From the cell containing the given text, extract its center point as (x, y) coordinate. 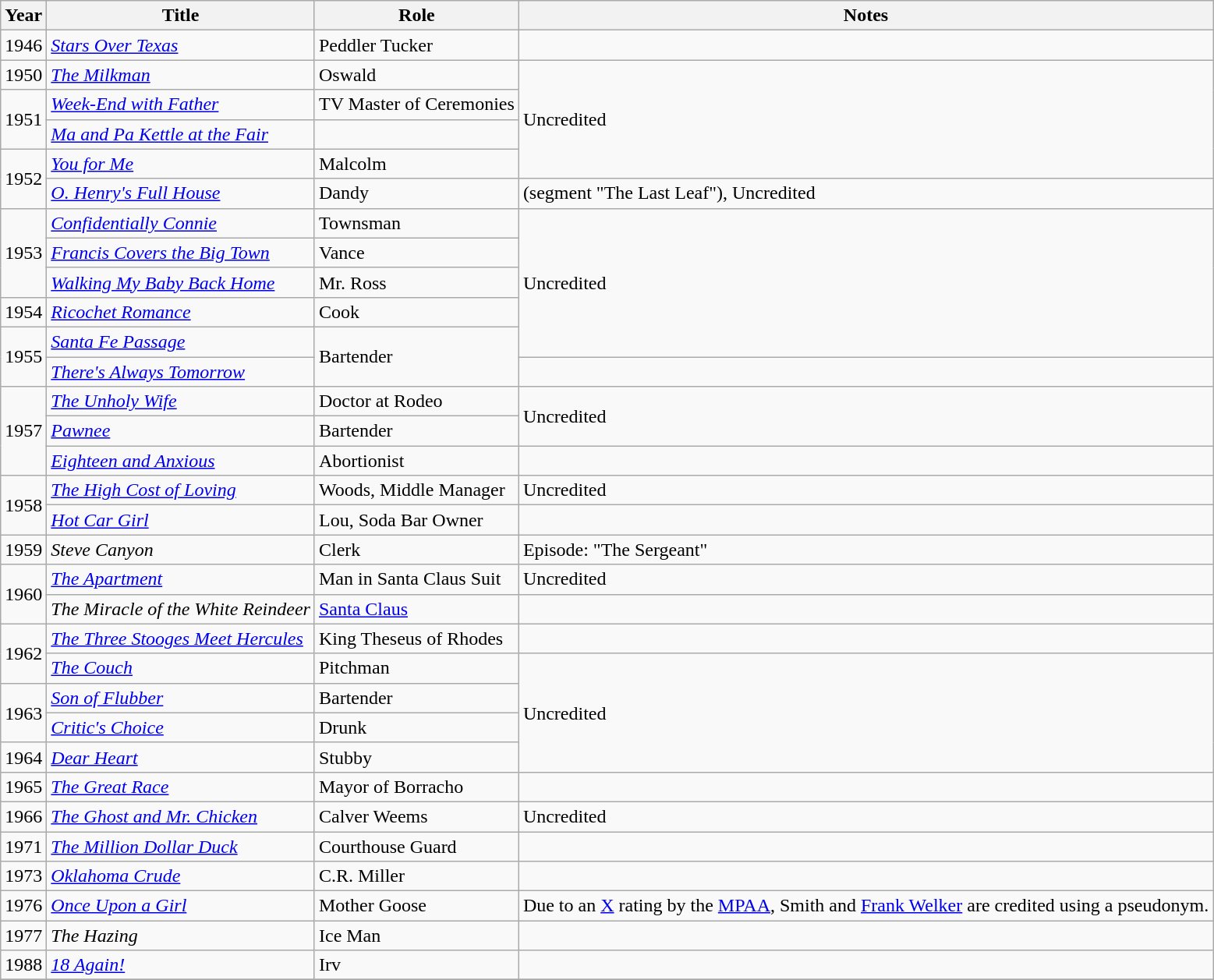
Confidentially Connie (181, 223)
Irv (416, 965)
Courthouse Guard (416, 846)
1958 (23, 505)
The Couch (181, 668)
Santa Claus (416, 609)
1977 (23, 936)
The Million Dollar Duck (181, 846)
Doctor at Rodeo (416, 402)
Oklahoma Crude (181, 876)
Title (181, 16)
Week-End with Father (181, 104)
Due to an X rating by the MPAA, Smith and Frank Welker are credited using a pseudonym. (865, 906)
The Miracle of the White Reindeer (181, 609)
Ice Man (416, 936)
Ma and Pa Kettle at the Fair (181, 134)
The Unholy Wife (181, 402)
1959 (23, 550)
1965 (23, 787)
Abortionist (416, 461)
(segment "The Last Leaf"), Uncredited (865, 193)
The Great Race (181, 787)
C.R. Miller (416, 876)
1950 (23, 75)
The Hazing (181, 936)
1971 (23, 846)
Lou, Soda Bar Owner (416, 520)
Critic's Choice (181, 727)
Woods, Middle Manager (416, 490)
Vance (416, 253)
Dear Heart (181, 757)
1966 (23, 816)
1963 (23, 713)
Stars Over Texas (181, 45)
18 Again! (181, 965)
Dandy (416, 193)
1973 (23, 876)
1960 (23, 594)
The Apartment (181, 579)
Townsman (416, 223)
Role (416, 16)
The Three Stooges Meet Hercules (181, 639)
Steve Canyon (181, 550)
1976 (23, 906)
Once Upon a Girl (181, 906)
King Theseus of Rhodes (416, 639)
Oswald (416, 75)
Pitchman (416, 668)
Ricochet Romance (181, 312)
Santa Fe Passage (181, 341)
1954 (23, 312)
Mayor of Borracho (416, 787)
Mother Goose (416, 906)
1964 (23, 757)
Man in Santa Claus Suit (416, 579)
The High Cost of Loving (181, 490)
1957 (23, 431)
1952 (23, 179)
Stubby (416, 757)
1988 (23, 965)
Calver Weems (416, 816)
Notes (865, 16)
Pawnee (181, 431)
The Ghost and Mr. Chicken (181, 816)
You for Me (181, 164)
Son of Flubber (181, 698)
Year (23, 16)
1955 (23, 356)
The Milkman (181, 75)
1962 (23, 653)
1946 (23, 45)
1953 (23, 253)
Peddler Tucker (416, 45)
There's Always Tomorrow (181, 372)
Mr. Ross (416, 282)
Episode: "The Sergeant" (865, 550)
Eighteen and Anxious (181, 461)
Cook (416, 312)
Malcolm (416, 164)
1951 (23, 119)
Francis Covers the Big Town (181, 253)
O. Henry's Full House (181, 193)
Drunk (416, 727)
Clerk (416, 550)
Hot Car Girl (181, 520)
TV Master of Ceremonies (416, 104)
Walking My Baby Back Home (181, 282)
